Search for the cell housing the specified text and yield its [X, Y] center coordinate. 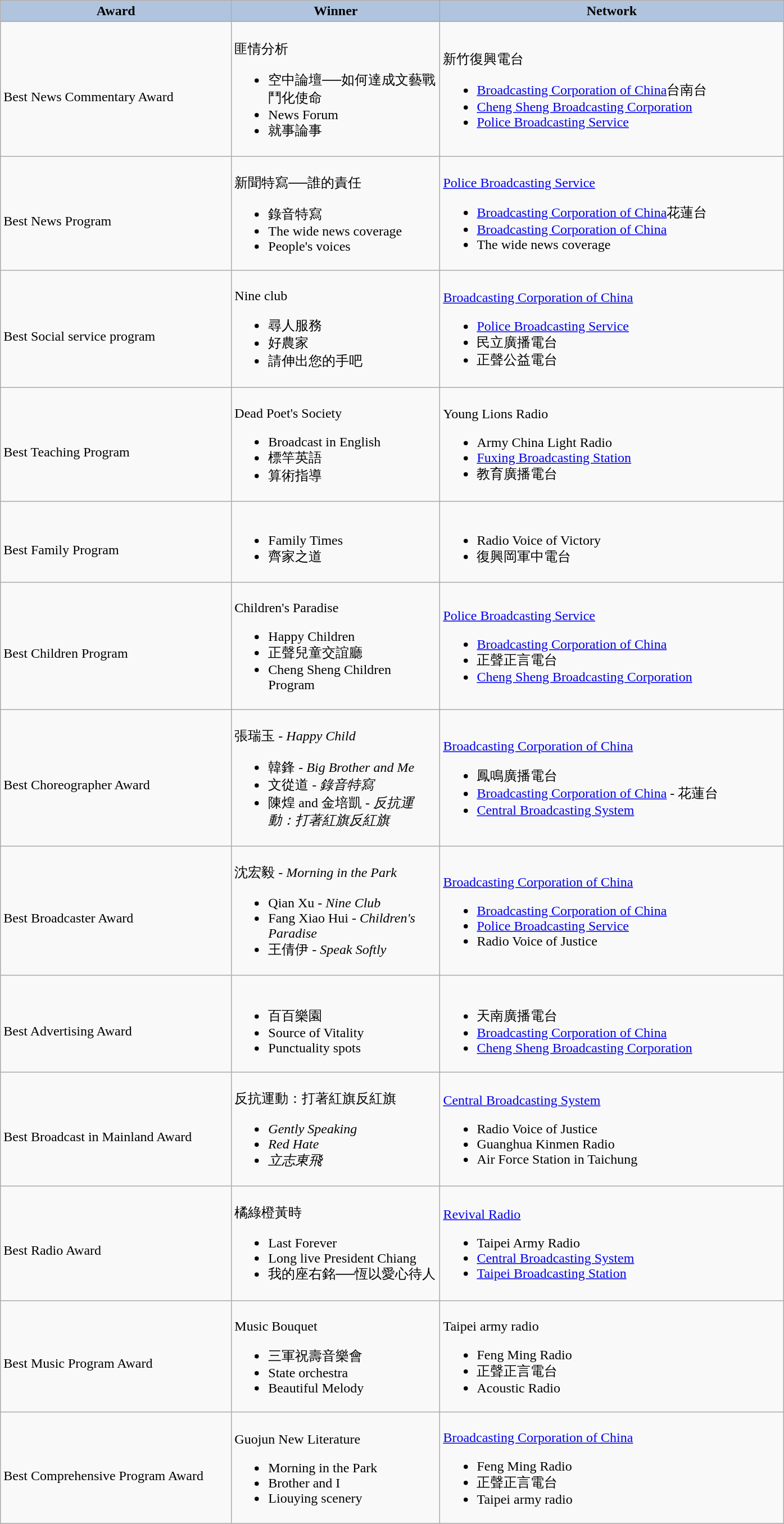
Best Broadcaster Award [116, 911]
百百樂園Source of VitalityPunctuality spots [336, 1024]
Best Family Program [116, 542]
新竹復興電台Broadcasting Corporation of China台南台Cheng Sheng Broadcasting CorporationPolice Broadcasting Service [611, 89]
Best Social service program [116, 329]
Police Broadcasting ServiceBroadcasting Corporation of China正聲正言電台Cheng Sheng Broadcasting Corporation [611, 646]
匪情分析空中論壇──如何達成文藝戰鬥化使命News Forum就事論事 [336, 89]
Winner [336, 11]
Best News Program [116, 214]
Music Bouquet三軍祝壽音樂會State orchestraBeautiful Melody [336, 1356]
Police Broadcasting ServiceBroadcasting Corporation of China花蓮台Broadcasting Corporation of ChinaThe wide news coverage [611, 214]
Best News Commentary Award [116, 89]
Best Comprehensive Program Award [116, 1468]
Award [116, 11]
Broadcasting Corporation of ChinaFeng Ming Radio正聲正言電台Taipei army radio [611, 1468]
Broadcasting Corporation of China鳳鳴廣播電台Broadcasting Corporation of China - 花蓮台Central Broadcasting System [611, 778]
Children's ParadiseHappy Children正聲兒童交誼廳Cheng Sheng Children Program [336, 646]
Nine club尋人服務好農家請伸出您的手吧 [336, 329]
天南廣播電台Broadcasting Corporation of ChinaCheng Sheng Broadcasting Corporation [611, 1024]
張瑞玉 - Happy Child韓鋒 - Big Brother and Me文從道 - 錄音特寫陳煌 and 金培凱 - 反抗運動：打著紅旗反紅旗 [336, 778]
Central Broadcasting SystemRadio Voice of JusticeGuanghua Kinmen RadioAir Force Station in Taichung [611, 1129]
橘綠橙黃時Last ForeverLong live President Chiang我的座右銘──恆以愛心待人 [336, 1243]
Best Choreographer Award [116, 778]
Family Times齊家之道 [336, 542]
Best Children Program [116, 646]
Radio Voice of Victory復興岡軍中電台 [611, 542]
反抗運動：打著紅旗反紅旗Gently SpeakingRed Hate立志東飛 [336, 1129]
Young Lions RadioArmy China Light RadioFuxing Broadcasting Station教育廣播電台 [611, 444]
沈宏毅 - Morning in the ParkQian Xu - Nine ClubFang Xiao Hui - Children's Paradise王倩伊 - Speak Softly [336, 911]
Dead Poet's SocietyBroadcast in English標竿英語算術指導 [336, 444]
Guojun New LiteratureMorning in the ParkBrother and ILiouying scenery [336, 1468]
Best Teaching Program [116, 444]
Network [611, 11]
新聞特寫──誰的責任錄音特寫The wide news coveragePeople's voices [336, 214]
Best Radio Award [116, 1243]
Best Music Program Award [116, 1356]
Taipei army radioFeng Ming Radio正聲正言電台Acoustic Radio [611, 1356]
Best Advertising Award [116, 1024]
Broadcasting Corporation of ChinaBroadcasting Corporation of ChinaPolice Broadcasting ServiceRadio Voice of Justice [611, 911]
Revival RadioTaipei Army RadioCentral Broadcasting SystemTaipei Broadcasting Station [611, 1243]
Best Broadcast in Mainland Award [116, 1129]
Broadcasting Corporation of ChinaPolice Broadcasting Service民立廣播電台正聲公益電台 [611, 329]
